Capture the cell that displays the provided text and extract its [x, y] central coordinate. 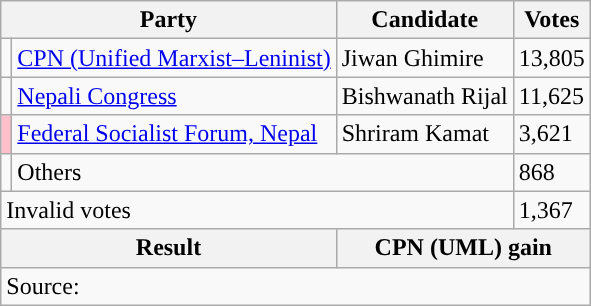
Federal Socialist Forum, Nepal [174, 134]
Source: [296, 286]
Invalid votes [257, 210]
Shriram Kamat [424, 134]
Candidate [424, 20]
Nepali Congress [174, 96]
Jiwan Ghimire [424, 58]
Party [168, 20]
Others [262, 172]
Votes [552, 20]
11,625 [552, 96]
Bishwanath Rijal [424, 96]
Result [168, 248]
13,805 [552, 58]
3,621 [552, 134]
CPN (UML) gain [463, 248]
1,367 [552, 210]
CPN (Unified Marxist–Leninist) [174, 58]
868 [552, 172]
